Identify which cell holds the provided text, then report its (X, Y) central coordinate. 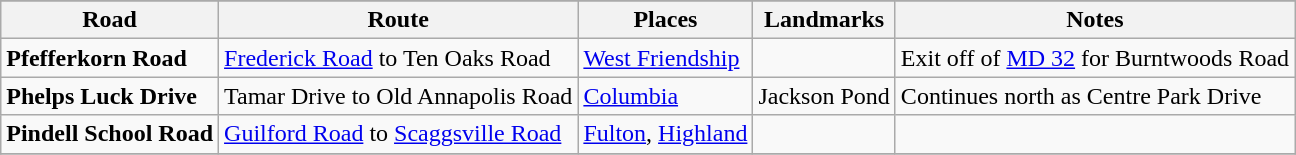
Phelps Luck Drive (110, 96)
Exit off of MD 32 for Burntwoods Road (1094, 58)
West Friendship (666, 58)
Route (398, 20)
Tamar Drive to Old Annapolis Road (398, 96)
Columbia (666, 96)
Notes (1094, 20)
Landmarks (824, 20)
Jackson Pond (824, 96)
Road (110, 20)
Continues north as Centre Park Drive (1094, 96)
Pindell School Road (110, 134)
Frederick Road to Ten Oaks Road (398, 58)
Places (666, 20)
Pfefferkorn Road (110, 58)
Fulton, Highland (666, 134)
Guilford Road to Scaggsville Road (398, 134)
